Pinpoint the cell where the given text exists, returning its [x, y] midpoint coordinate. 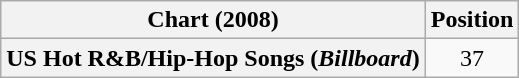
US Hot R&B/Hip-Hop Songs (Billboard) [213, 58]
Position [472, 20]
37 [472, 58]
Chart (2008) [213, 20]
